Search for the cell housing the specified text and yield its [x, y] center coordinate. 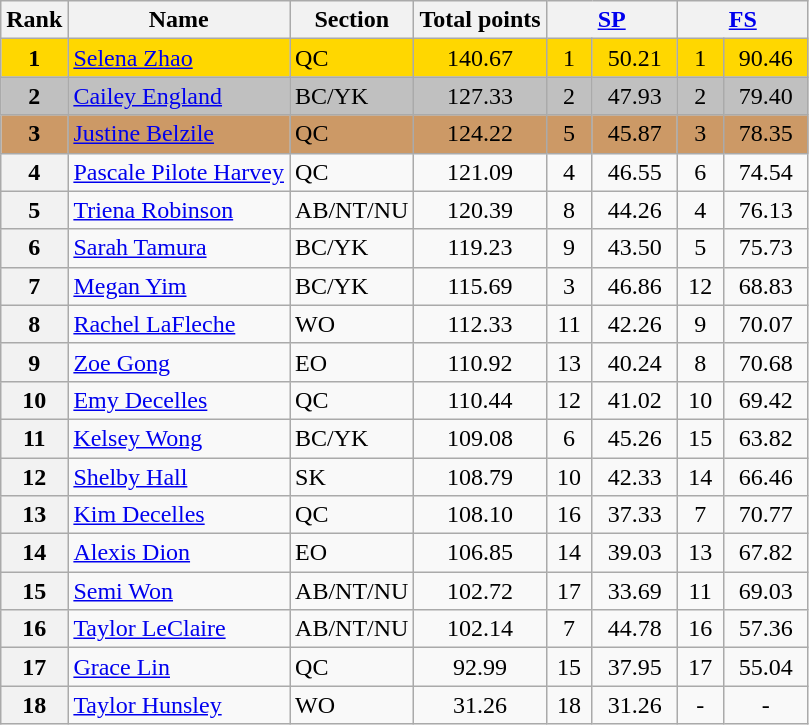
74.54 [766, 172]
41.02 [634, 400]
Taylor LeClaire [179, 629]
Total points [480, 20]
112.33 [480, 324]
46.86 [634, 286]
43.50 [634, 248]
121.09 [480, 172]
44.26 [634, 210]
42.26 [634, 324]
106.85 [480, 553]
37.95 [634, 667]
Emy Decelles [179, 400]
39.03 [634, 553]
70.68 [766, 362]
Selena Zhao [179, 58]
68.83 [766, 286]
42.33 [634, 477]
37.33 [634, 515]
Grace Lin [179, 667]
Sarah Tamura [179, 248]
70.77 [766, 515]
69.42 [766, 400]
Kim Decelles [179, 515]
57.36 [766, 629]
Triena Robinson [179, 210]
109.08 [480, 438]
79.40 [766, 96]
Rachel LaFleche [179, 324]
Zoe Gong [179, 362]
50.21 [634, 58]
Section [352, 20]
124.22 [480, 134]
Taylor Hunsley [179, 705]
127.33 [480, 96]
45.87 [634, 134]
44.78 [634, 629]
110.92 [480, 362]
46.55 [634, 172]
55.04 [766, 667]
119.23 [480, 248]
40.24 [634, 362]
78.35 [766, 134]
Name [179, 20]
Kelsey Wong [179, 438]
92.99 [480, 667]
Cailey England [179, 96]
47.93 [634, 96]
108.79 [480, 477]
140.67 [480, 58]
45.26 [634, 438]
70.07 [766, 324]
Pascale Pilote Harvey [179, 172]
102.14 [480, 629]
115.69 [480, 286]
FS [742, 20]
108.10 [480, 515]
Justine Belzile [179, 134]
102.72 [480, 591]
Alexis Dion [179, 553]
Megan Yim [179, 286]
67.82 [766, 553]
120.39 [480, 210]
90.46 [766, 58]
76.13 [766, 210]
63.82 [766, 438]
110.44 [480, 400]
69.03 [766, 591]
Semi Won [179, 591]
33.69 [634, 591]
SK [352, 477]
75.73 [766, 248]
66.46 [766, 477]
Rank [34, 20]
Shelby Hall [179, 477]
SP [612, 20]
